Detect which cell encompasses the target text, then output its (x, y) center coordinate. 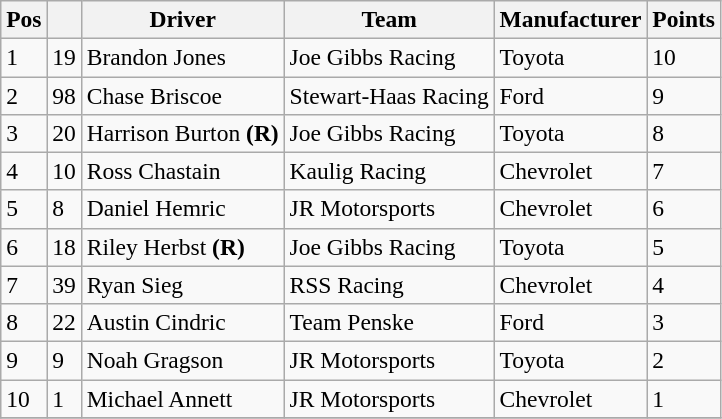
Austin Cindric (182, 322)
98 (64, 95)
Team (389, 19)
20 (64, 133)
Chase Briscoe (182, 95)
Driver (182, 19)
Michael Annett (182, 398)
Points (684, 19)
Ross Chastain (182, 171)
Noah Gragson (182, 360)
Harrison Burton (R) (182, 133)
18 (64, 247)
Stewart-Haas Racing (389, 95)
Manufacturer (570, 19)
Daniel Hemric (182, 209)
Team Penske (389, 322)
Kaulig Racing (389, 171)
RSS Racing (389, 285)
39 (64, 285)
22 (64, 322)
19 (64, 57)
Ryan Sieg (182, 285)
Brandon Jones (182, 57)
Pos (24, 19)
Riley Herbst (R) (182, 247)
